Extract the [x, y] coordinate from the center of the cell holding the provided text.  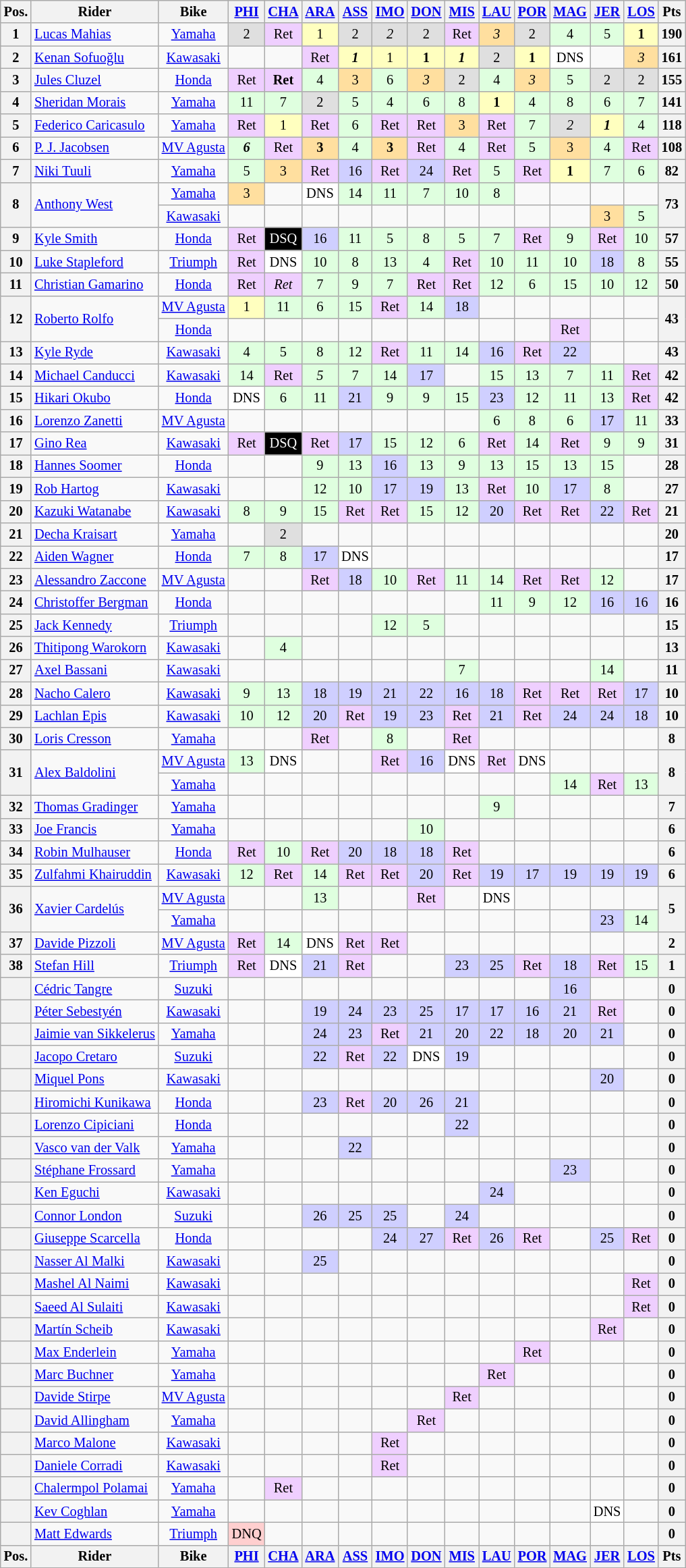
38 [16, 966]
Jaimie van Sikkelerus [94, 1034]
Miquel Pons [94, 1079]
29 [16, 716]
35 [16, 875]
Nacho Calero [94, 693]
55 [672, 262]
Niki Tuuli [94, 171]
Lachlan Epis [94, 716]
Hiromichi Kunikawa [94, 1102]
Sheridan Morais [94, 103]
Davide Pizzoli [94, 943]
Loris Cresson [94, 738]
Xavier Cardelús [94, 909]
DNQ [247, 1534]
Federico Caricasulo [94, 126]
Giuseppe Scarcella [94, 1239]
Davide Stirpe [94, 1397]
30 [16, 738]
Saeed Al Sulaiti [94, 1307]
David Allingham [94, 1420]
Decha Kraisart [94, 534]
Jules Cluzel [94, 80]
Robin Mulhauser [94, 853]
Marc Buchner [94, 1375]
Lucas Mahias [94, 34]
P. J. Jacobsen [94, 148]
50 [672, 284]
32 [16, 807]
57 [672, 239]
Hikari Okubo [94, 398]
Kyle Ryde [94, 352]
Rob Hartog [94, 489]
Alessandro Zaccone [94, 580]
Luke Stapleford [94, 262]
Kenan Sofuoğlu [94, 57]
Zulfahmi Khairuddin [94, 875]
141 [672, 103]
Axel Bassani [94, 670]
Max Enderlein [94, 1352]
Anthony West [94, 205]
73 [672, 205]
Roberto Rolfo [94, 319]
Kazuki Watanabe [94, 512]
Matt Edwards [94, 1534]
Joe Francis [94, 830]
82 [672, 171]
Christian Gamarino [94, 284]
36 [16, 909]
190 [672, 34]
Jack Kennedy [94, 625]
Alex Baldolini [94, 772]
Ken Eguchi [94, 1193]
161 [672, 57]
Vasco van der Valk [94, 1147]
155 [672, 80]
Stefan Hill [94, 966]
34 [16, 853]
Thitipong Warokorn [94, 648]
Connor London [94, 1216]
Lorenzo Zanetti [94, 421]
118 [672, 126]
Chalermpol Polamai [94, 1488]
Aiden Wagner [94, 557]
Jacopo Cretaro [94, 1057]
Thomas Gradinger [94, 807]
Gino Rea [94, 443]
Péter Sebestyén [94, 1011]
Kyle Smith [94, 239]
Kev Coghlan [94, 1511]
Daniele Corradi [94, 1465]
Cédric Tangre [94, 989]
Hannes Soomer [94, 466]
Michael Canducci [94, 375]
Nasser Al Malki [94, 1261]
Martín Scheib [94, 1329]
Mashel Al Naimi [94, 1284]
Lorenzo Cipiciani [94, 1125]
Stéphane Frossard [94, 1170]
37 [16, 943]
108 [672, 148]
Christoffer Bergman [94, 602]
Marco Malone [94, 1443]
